Search for the cell housing the specified text and yield its [X, Y] center coordinate. 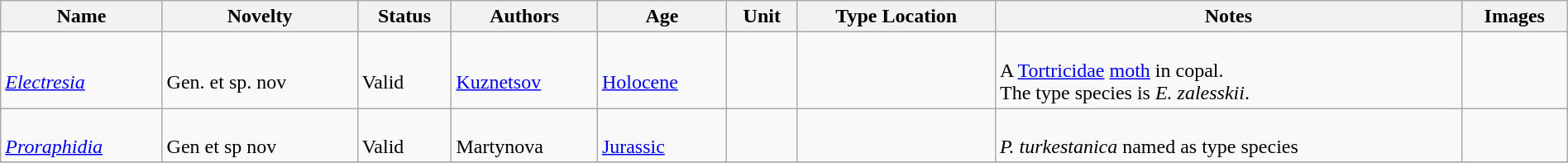
Gen et sp nov [260, 136]
Type Location [896, 17]
Name [81, 17]
P. turkestanica named as type species [1228, 136]
Unit [762, 17]
Proraphidia [81, 136]
Electresia [81, 70]
Authors [524, 17]
A Tortricidae moth in copal. The type species is E. zalesskii. [1228, 70]
Martynova [524, 136]
Age [662, 17]
Images [1514, 17]
Novelty [260, 17]
Holocene [662, 70]
Notes [1228, 17]
Jurassic [662, 136]
Gen. et sp. nov [260, 70]
Status [404, 17]
Kuznetsov [524, 70]
